Locate the cell with the specified text and output its [X, Y] center coordinate. 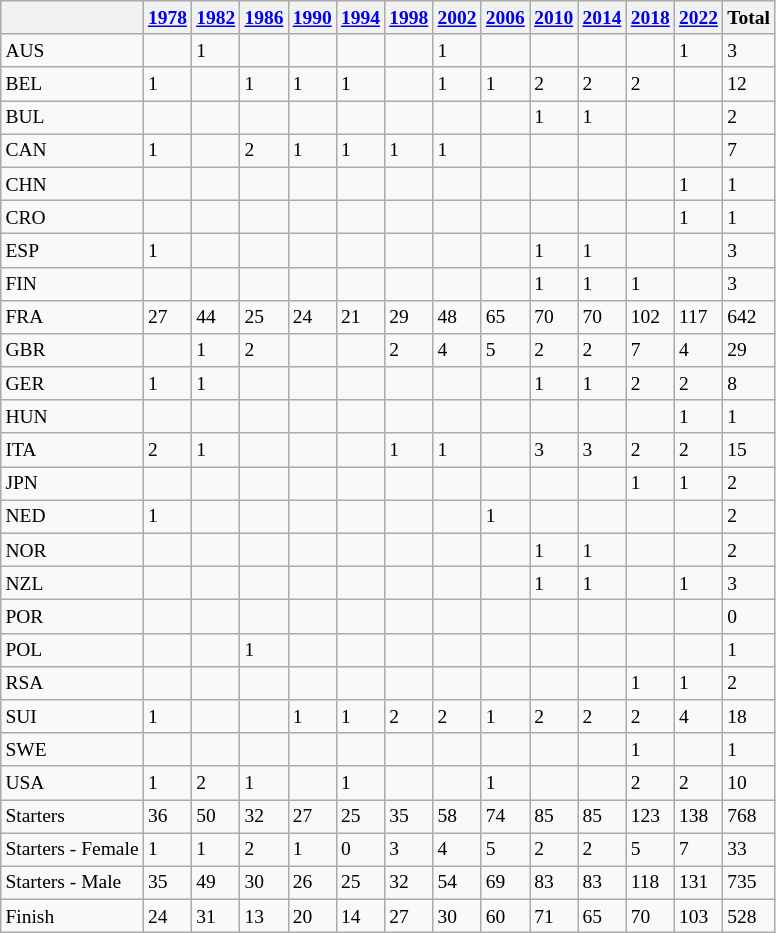
102 [650, 316]
69 [505, 882]
8 [749, 384]
Finish [72, 916]
36 [167, 816]
117 [698, 316]
735 [749, 882]
Total [749, 18]
1982 [216, 18]
60 [505, 916]
1978 [167, 18]
138 [698, 816]
10 [749, 782]
71 [554, 916]
JPN [72, 484]
FIN [72, 284]
31 [216, 916]
SUI [72, 716]
GER [72, 384]
Starters - Female [72, 850]
2010 [554, 18]
14 [360, 916]
USA [72, 782]
NED [72, 516]
18 [749, 716]
26 [312, 882]
FRA [72, 316]
2002 [457, 18]
33 [749, 850]
768 [749, 816]
RSA [72, 682]
CHN [72, 184]
AUS [72, 50]
POR [72, 616]
2014 [602, 18]
131 [698, 882]
20 [312, 916]
118 [650, 882]
528 [749, 916]
13 [264, 916]
ESP [72, 250]
BUL [72, 118]
Starters - Male [72, 882]
21 [360, 316]
12 [749, 84]
Starters [72, 816]
1998 [409, 18]
SWE [72, 750]
CRO [72, 216]
74 [505, 816]
58 [457, 816]
49 [216, 882]
GBR [72, 350]
BEL [72, 84]
50 [216, 816]
123 [650, 816]
1990 [312, 18]
HUN [72, 416]
103 [698, 916]
POL [72, 650]
44 [216, 316]
NOR [72, 550]
2006 [505, 18]
2018 [650, 18]
15 [749, 450]
1994 [360, 18]
48 [457, 316]
2022 [698, 18]
54 [457, 882]
642 [749, 316]
CAN [72, 150]
NZL [72, 584]
1986 [264, 18]
ITA [72, 450]
